Return (X, Y) of the center of cell containing provided text 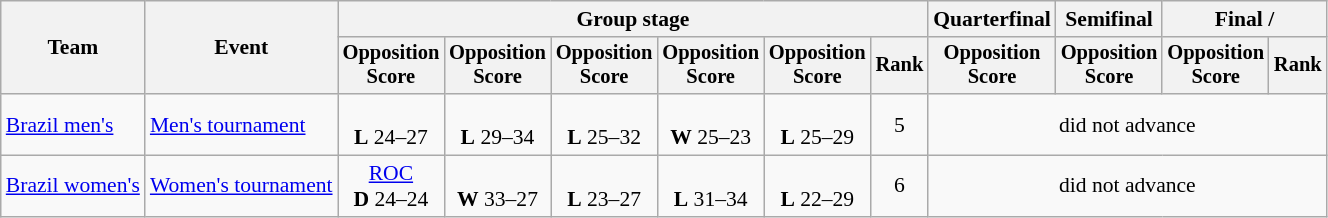
Quarterfinal (992, 19)
Group stage (634, 19)
Event (242, 48)
ROCD 24–24 (392, 186)
Final / (1244, 19)
Team (73, 48)
L 24–27 (392, 124)
W 33–27 (498, 186)
L 25–29 (818, 124)
Brazil women's (73, 186)
L 25–32 (604, 124)
W 25–23 (710, 124)
5 (900, 124)
Semifinal (1110, 19)
L 23–27 (604, 186)
6 (900, 186)
Brazil men's (73, 124)
Women's tournament (242, 186)
L 22–29 (818, 186)
L 29–34 (498, 124)
L 31–34 (710, 186)
Men's tournament (242, 124)
